Extract the (x, y) coordinate from the center of the cell holding the provided text.  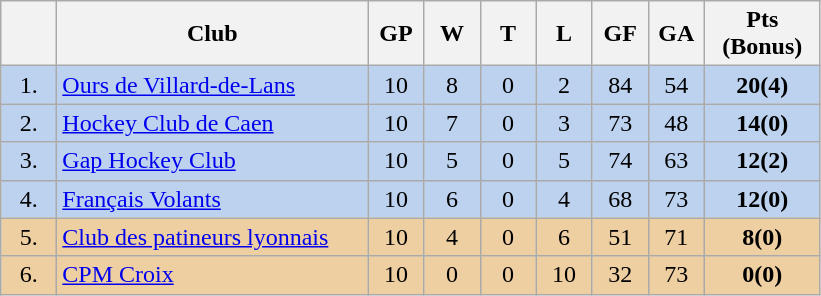
4. (29, 199)
63 (676, 161)
Ours de Villard-de-Lans (212, 85)
68 (620, 199)
GF (620, 34)
2. (29, 123)
54 (676, 85)
GA (676, 34)
2 (564, 85)
3. (29, 161)
CPM Croix (212, 275)
7 (452, 123)
20(4) (762, 85)
48 (676, 123)
Gap Hockey Club (212, 161)
T (508, 34)
Hockey Club de Caen (212, 123)
3 (564, 123)
8(0) (762, 237)
51 (620, 237)
L (564, 34)
0(0) (762, 275)
12(0) (762, 199)
Club des patineurs lyonnais (212, 237)
5. (29, 237)
Club (212, 34)
84 (620, 85)
8 (452, 85)
14(0) (762, 123)
32 (620, 275)
1. (29, 85)
6. (29, 275)
Pts (Bonus) (762, 34)
W (452, 34)
GP (396, 34)
71 (676, 237)
74 (620, 161)
12(2) (762, 161)
Français Volants (212, 199)
